Determine the (x, y) coordinate at the center of the cell enclosing the given text.  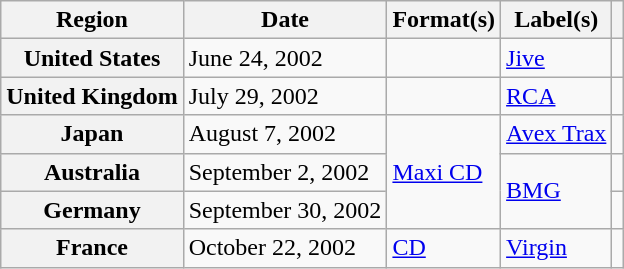
United States (92, 58)
September 30, 2002 (285, 210)
August 7, 2002 (285, 134)
Label(s) (556, 20)
Format(s) (444, 20)
September 2, 2002 (285, 172)
Maxi CD (444, 172)
June 24, 2002 (285, 58)
October 22, 2002 (285, 248)
Australia (92, 172)
Germany (92, 210)
United Kingdom (92, 96)
CD (444, 248)
Jive (556, 58)
Avex Trax (556, 134)
RCA (556, 96)
BMG (556, 191)
July 29, 2002 (285, 96)
Virgin (556, 248)
France (92, 248)
Region (92, 20)
Japan (92, 134)
Date (285, 20)
